From the cell containing the given text, extract its center point as [X, Y] coordinate. 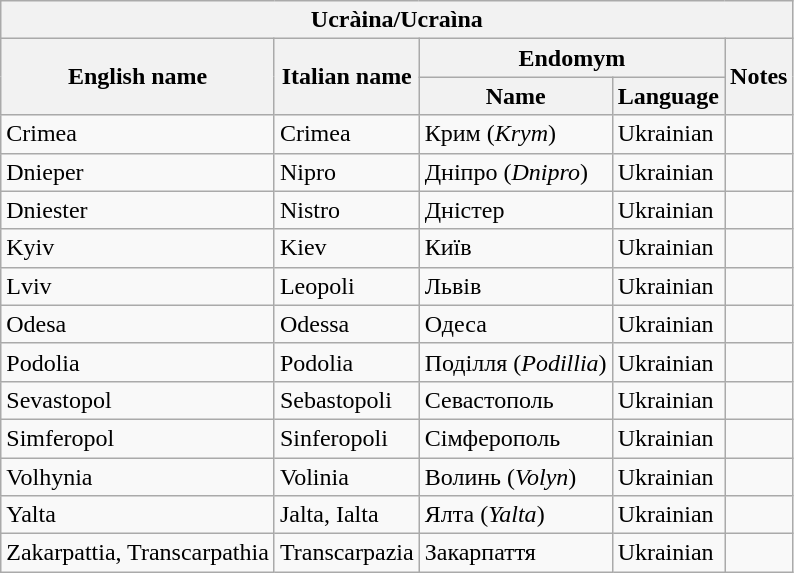
Ялта (Yalta) [516, 515]
Ucràina/Ucraìna [397, 20]
Дніпро (Dnipro) [516, 172]
Одеса [516, 324]
Львів [516, 286]
Sinferopoli [346, 438]
Dniester [138, 210]
Volinia [346, 477]
Kyiv [138, 248]
Zakarpattia, Transcarpathia [138, 553]
Крим (Krym) [516, 134]
Jalta, Ialta [346, 515]
Sebastopoli [346, 400]
English name [138, 77]
Севастополь [516, 400]
Lviv [138, 286]
Notes [759, 77]
Yalta [138, 515]
Endomym [572, 58]
Italian name [346, 77]
Nistro [346, 210]
Sevastopol [138, 400]
Transcarpazia [346, 553]
Волинь (Volyn) [516, 477]
Поділля (Podillia) [516, 362]
Закарпаття [516, 553]
Odesa [138, 324]
Dnieper [138, 172]
Simferopol [138, 438]
Сімферополь [516, 438]
Nipro [346, 172]
Kiev [346, 248]
Дністер [516, 210]
Odessa [346, 324]
Language [668, 96]
Київ [516, 248]
Name [516, 96]
Volhynia [138, 477]
Leopoli [346, 286]
